From the cell containing the given text, extract its center point as (X, Y) coordinate. 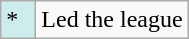
* (18, 20)
Led the league (112, 20)
